Provide the [X, Y] coordinate of the cell's center where the given text is located.  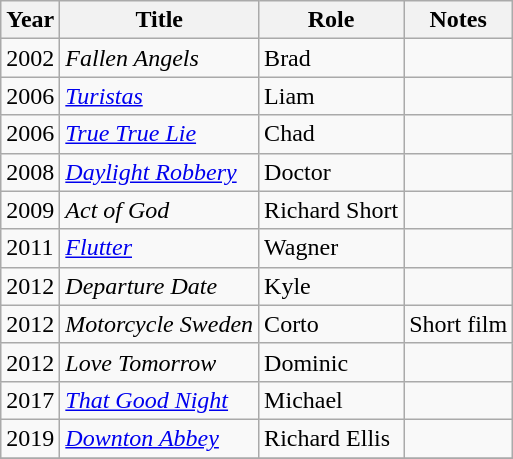
2017 [30, 400]
Doctor [332, 172]
Act of God [160, 210]
Daylight Robbery [160, 172]
Richard Ellis [332, 438]
Corto [332, 324]
Fallen Angels [160, 58]
Flutter [160, 248]
Love Tomorrow [160, 362]
2008 [30, 172]
That Good Night [160, 400]
Liam [332, 96]
Year [30, 20]
2002 [30, 58]
Downton Abbey [160, 438]
Title [160, 20]
Motorcycle Sweden [160, 324]
Dominic [332, 362]
Richard Short [332, 210]
Chad [332, 134]
Michael [332, 400]
Turistas [160, 96]
Kyle [332, 286]
Short film [458, 324]
2009 [30, 210]
Wagner [332, 248]
Brad [332, 58]
Notes [458, 20]
True True Lie [160, 134]
2019 [30, 438]
Role [332, 20]
2011 [30, 248]
Departure Date [160, 286]
